Capture the cell that displays the provided text and extract its [X, Y] central coordinate. 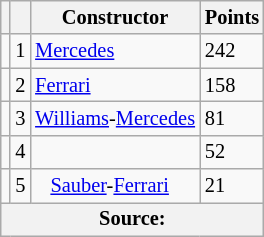
52 [232, 152]
2 [20, 85]
Williams-Mercedes [115, 118]
3 [20, 118]
1 [20, 51]
Points [232, 17]
Mercedes [115, 51]
Sauber-Ferrari [115, 186]
4 [20, 152]
Constructor [115, 17]
5 [20, 186]
Ferrari [115, 85]
158 [232, 85]
242 [232, 51]
21 [232, 186]
Source: [132, 219]
81 [232, 118]
